Pinpoint the cell where the given text exists, returning its [x, y] midpoint coordinate. 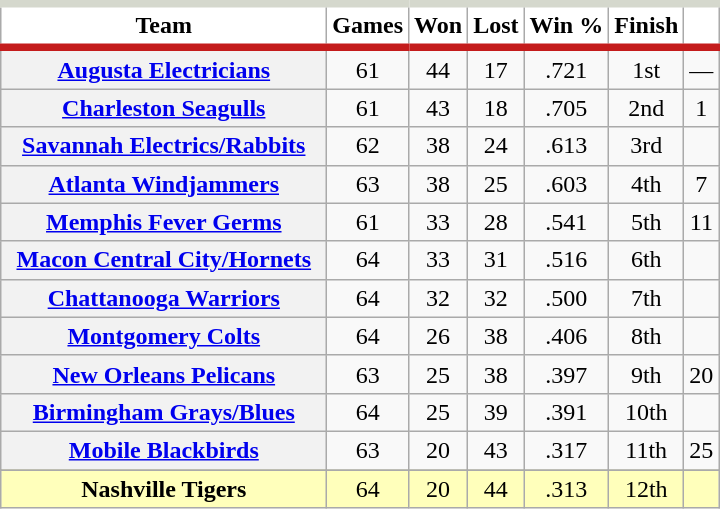
3rd [646, 146]
39 [496, 412]
— [702, 68]
1st [646, 68]
Win % [566, 26]
4th [646, 184]
.317 [566, 450]
Memphis Fever Germs [164, 222]
17 [496, 68]
11th [646, 450]
.406 [566, 336]
31 [496, 260]
7 [702, 184]
62 [368, 146]
Montgomery Colts [164, 336]
24 [496, 146]
18 [496, 108]
9th [646, 374]
Charleston Seagulls [164, 108]
.500 [566, 298]
11 [702, 222]
.541 [566, 222]
Finish [646, 26]
Nashville Tigers [164, 489]
Won [438, 26]
New Orleans Pelicans [164, 374]
Macon Central City/Hornets [164, 260]
Savannah Electrics/Rabbits [164, 146]
Augusta Electricians [164, 68]
28 [496, 222]
1 [702, 108]
7th [646, 298]
6th [646, 260]
2nd [646, 108]
12th [646, 489]
.721 [566, 68]
.397 [566, 374]
.705 [566, 108]
Mobile Blackbirds [164, 450]
Atlanta Windjammers [164, 184]
10th [646, 412]
Games [368, 26]
Birmingham Grays/Blues [164, 412]
8th [646, 336]
.516 [566, 260]
5th [646, 222]
.603 [566, 184]
.391 [566, 412]
.613 [566, 146]
26 [438, 336]
Lost [496, 26]
Team [164, 26]
.313 [566, 489]
Chattanooga Warriors [164, 298]
